For the text-containing cell, return its midpoint in (X, Y) coordinate format. 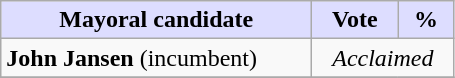
Mayoral candidate (156, 20)
% (426, 20)
John Jansen (incumbent) (156, 58)
Vote (355, 20)
Acclaimed (383, 58)
